Pinpoint the cell where the given text exists, returning its (x, y) midpoint coordinate. 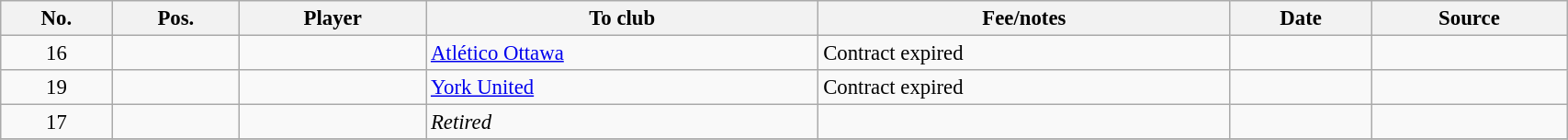
Player (333, 18)
16 (57, 53)
To club (623, 18)
York United (623, 87)
Retired (623, 122)
Date (1301, 18)
Pos. (176, 18)
19 (57, 87)
Source (1469, 18)
Atlético Ottawa (623, 53)
Fee/notes (1024, 18)
17 (57, 122)
No. (57, 18)
